Extract the (x, y) coordinate from the center of the cell holding the provided text.  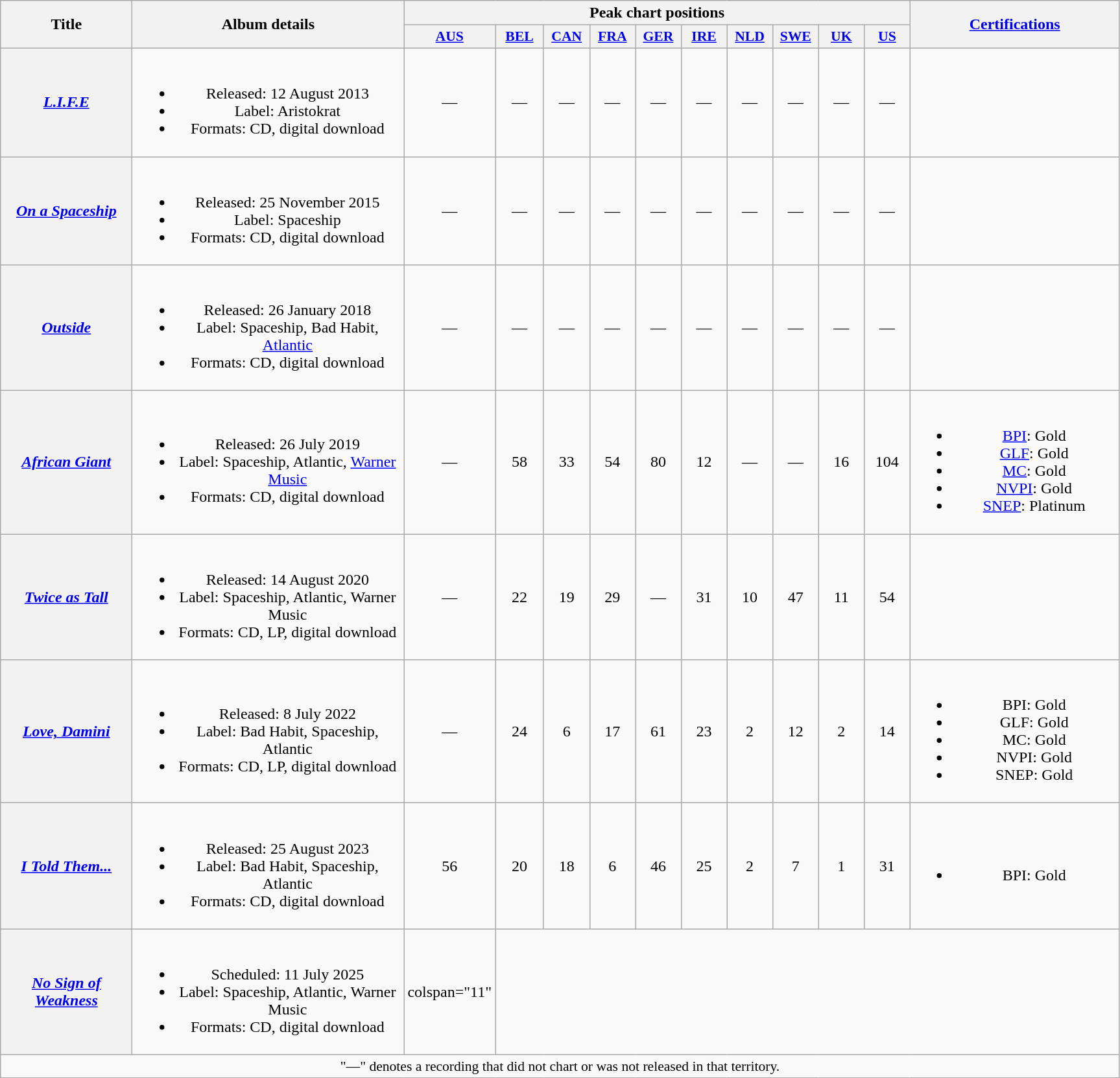
Love, Damini (66, 731)
23 (704, 731)
Title (66, 25)
14 (887, 731)
US (887, 37)
29 (612, 597)
African Giant (66, 463)
Released: 14 August 2020Label: Spaceship, Atlantic, Warner MusicFormats: CD, LP, digital download (268, 597)
BPI: Gold (1014, 866)
10 (750, 597)
16 (842, 463)
Peak chart positions (657, 13)
I Told Them... (66, 866)
58 (520, 463)
Released: 26 January 2018Label: Spaceship, Bad Habit, AtlanticFormats: CD, digital download (268, 328)
On a Spaceship (66, 211)
Certifications (1014, 25)
Scheduled: 11 July 2025Label: Spaceship, Atlantic, Warner MusicFormats: CD, digital download (268, 992)
GER (659, 37)
61 (659, 731)
"—" denotes a recording that did not chart or was not released in that territory. (560, 1066)
Outside (66, 328)
L.I.F.E (66, 102)
19 (567, 597)
20 (520, 866)
SWE (795, 37)
22 (520, 597)
Released: 25 November 2015Label: SpaceshipFormats: CD, digital download (268, 211)
56 (450, 866)
colspan="11" (450, 992)
IRE (704, 37)
No Sign of Weakness (66, 992)
BPI: GoldGLF: GoldMC: GoldNVPI: GoldSNEP: Gold (1014, 731)
33 (567, 463)
FRA (612, 37)
17 (612, 731)
18 (567, 866)
7 (795, 866)
80 (659, 463)
11 (842, 597)
BEL (520, 37)
Released: 8 July 2022Label: Bad Habit, Spaceship, AtlanticFormats: CD, LP, digital download (268, 731)
46 (659, 866)
Album details (268, 25)
24 (520, 731)
BPI: GoldGLF: GoldMC: GoldNVPI: GoldSNEP: Platinum (1014, 463)
NLD (750, 37)
UK (842, 37)
Twice as Tall (66, 597)
AUS (450, 37)
25 (704, 866)
104 (887, 463)
Released: 25 August 2023Label: Bad Habit, Spaceship, AtlanticFormats: CD, digital download (268, 866)
1 (842, 866)
Released: 12 August 2013Label: AristokratFormats: CD, digital download (268, 102)
CAN (567, 37)
47 (795, 597)
Released: 26 July 2019Label: Spaceship, Atlantic, Warner MusicFormats: CD, digital download (268, 463)
